Provide the [x, y] coordinate of the cell's center where the given text is located.  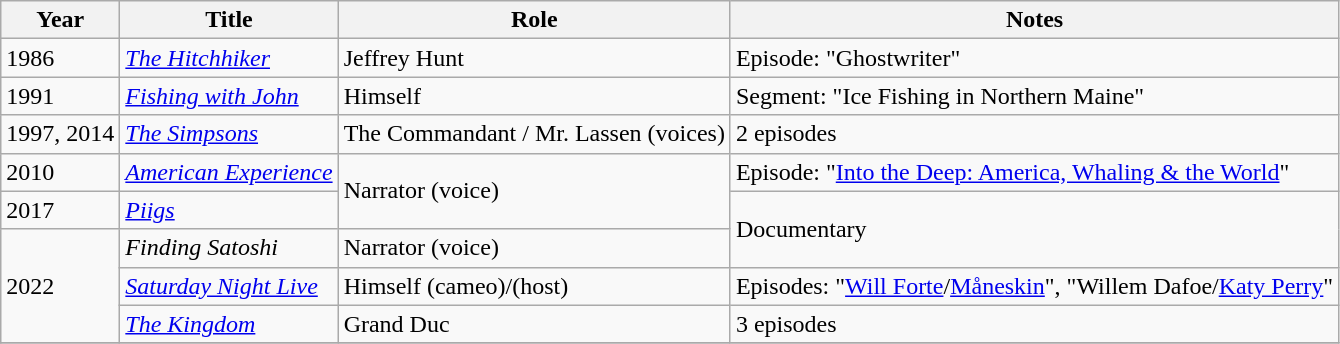
Documentary [1034, 229]
Piigs [229, 210]
The Simpsons [229, 134]
The Kingdom [229, 324]
3 episodes [1034, 324]
1991 [60, 96]
Fishing with John [229, 96]
The Hitchhiker [229, 58]
Segment: "Ice Fishing in Northern Maine" [1034, 96]
Jeffrey Hunt [534, 58]
2010 [60, 172]
Episode: "Into the Deep: America, Whaling & the World" [1034, 172]
Saturday Night Live [229, 286]
2017 [60, 210]
Finding Satoshi [229, 248]
2022 [60, 286]
Episodes: "Will Forte/Måneskin", "Willem Dafoe/Katy Perry" [1034, 286]
Role [534, 20]
Title [229, 20]
1986 [60, 58]
Himself (cameo)/(host) [534, 286]
Episode: "Ghostwriter" [1034, 58]
1997, 2014 [60, 134]
Notes [1034, 20]
Himself [534, 96]
American Experience [229, 172]
Year [60, 20]
Grand Duc [534, 324]
The Commandant / Mr. Lassen (voices) [534, 134]
2 episodes [1034, 134]
